Return [X, Y] of the center of cell containing provided text 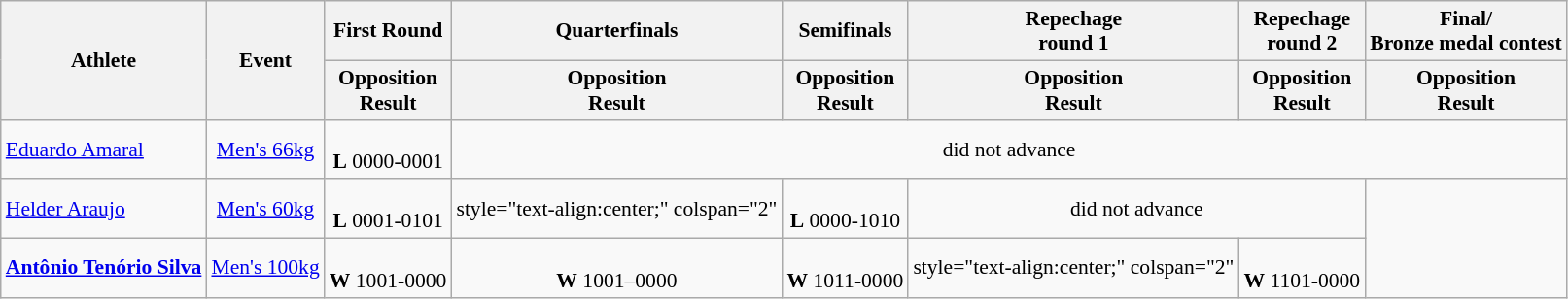
Event [264, 60]
Men's 60kg [264, 210]
Men's 100kg [264, 268]
L 0000-0001 [389, 149]
Semifinals [845, 31]
W 1101-0000 [1302, 268]
Repechage round 1 [1073, 31]
Athlete [104, 60]
Men's 66kg [264, 149]
Antônio Tenório Silva [104, 268]
L 0000-1010 [845, 210]
W 1011-0000 [845, 268]
L 0001-0101 [389, 210]
W 1001-0000 [389, 268]
Repechage round 2 [1302, 31]
W 1001–0000 [616, 268]
Quarterfinals [616, 31]
Final/Bronze medal contest [1466, 31]
First Round [389, 31]
Helder Araujo [104, 210]
Eduardo Amaral [104, 149]
